Return the [x, y] coordinate for the center point of the cell that contains the specified text.  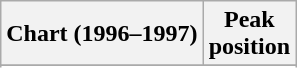
Peakposition [249, 34]
Chart (1996–1997) [102, 34]
